Scan for the cell matching the given text and deliver its (x, y) coordinate at center. 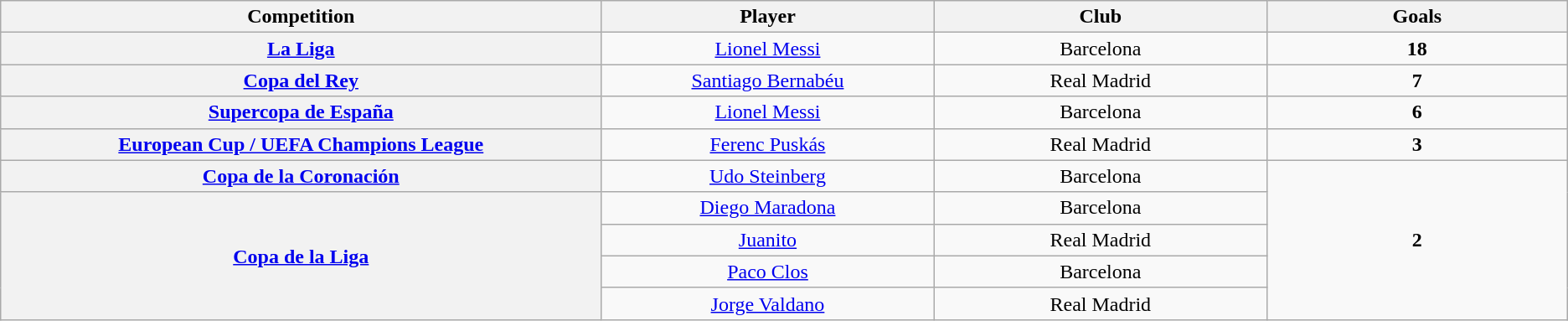
European Cup / UEFA Champions League (302, 144)
Udo Steinberg (767, 176)
2 (1417, 240)
Copa del Rey (302, 80)
Player (767, 17)
Diego Maradona (767, 208)
La Liga (302, 49)
Juanito (767, 240)
Supercopa de España (302, 112)
Copa de la Liga (302, 256)
Ferenc Puskás (767, 144)
Competition (302, 17)
Santiago Bernabéu (767, 80)
Goals (1417, 17)
18 (1417, 49)
Jorge Valdano (767, 303)
Club (1101, 17)
7 (1417, 80)
6 (1417, 112)
Paco Clos (767, 272)
3 (1417, 144)
Copa de la Coronación (302, 176)
